Return the [x, y] coordinate for the center point of the cell that contains the specified text.  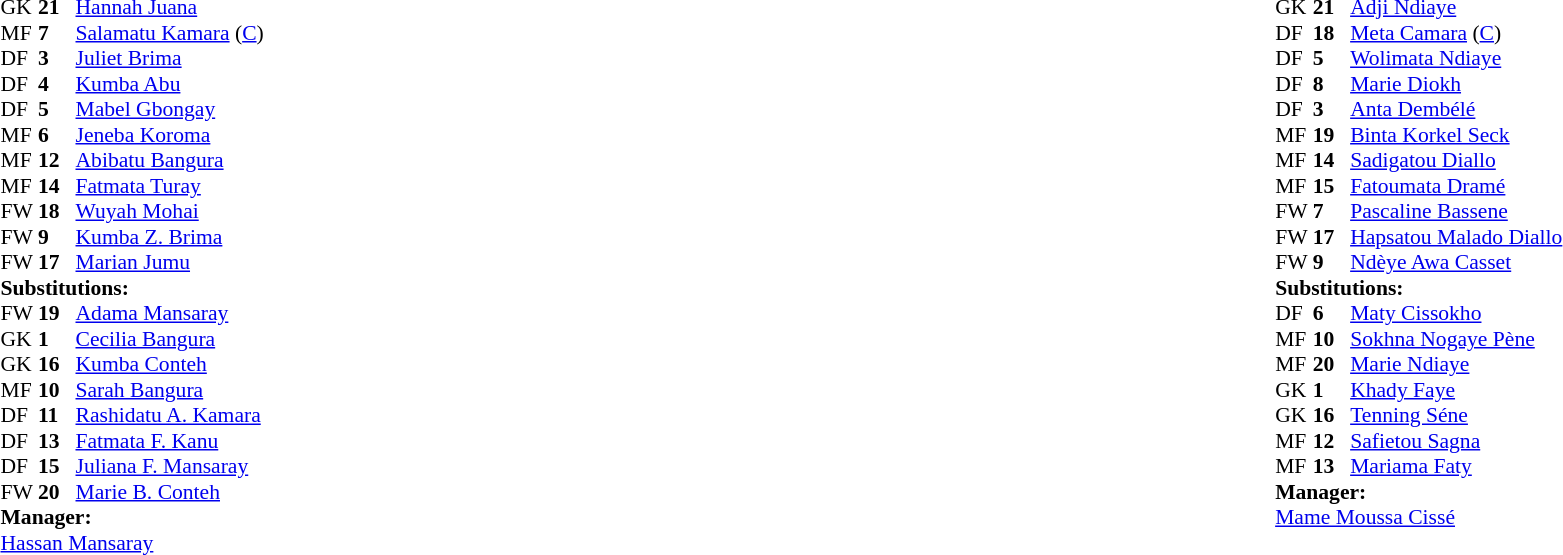
Fatoumata Dramé [1456, 186]
Sadigatou Diallo [1456, 161]
Anta Dembélé [1456, 109]
Rashidatu A. Kamara [170, 415]
Sarah Bangura [170, 390]
4 [57, 84]
Marie Ndiaye [1456, 365]
Fatmata Turay [170, 186]
Kumba Conteh [170, 365]
Marian Jumu [170, 263]
Juliana F. Mansaray [170, 467]
Fatmata F. Kanu [170, 441]
Jeneba Koroma [170, 135]
11 [57, 415]
Abibatu Bangura [170, 161]
Ndèye Awa Casset [1456, 263]
Mariama Faty [1456, 467]
Cecilia Bangura [170, 339]
Tenning Séne [1456, 415]
Mabel Gbongay [170, 109]
Mame Moussa Cissé [1418, 517]
Safietou Sagna [1456, 441]
8 [1332, 84]
Salamatu Kamara (C) [170, 33]
Kumba Abu [170, 84]
Pascaline Bassene [1456, 211]
Marie Diokh [1456, 84]
Marie B. Conteh [170, 492]
Sokhna Nogaye Pène [1456, 339]
Juliet Brima [170, 59]
Wuyah Mohai [170, 211]
Hapsatou Malado Diallo [1456, 237]
Wolimata Ndiaye [1456, 59]
Meta Camara (C) [1456, 33]
Khady Faye [1456, 390]
Adama Mansaray [170, 313]
Binta Korkel Seck [1456, 135]
Maty Cissokho [1456, 313]
Kumba Z. Brima [170, 237]
